Return the [X, Y] coordinate for the center point of the cell that contains the specified text.  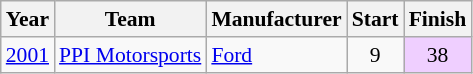
38 [438, 55]
9 [376, 55]
Start [376, 19]
Year [28, 19]
Manufacturer [276, 19]
Ford [276, 55]
Finish [438, 19]
2001 [28, 55]
PPI Motorsports [130, 55]
Team [130, 19]
